Pinpoint the cell where the given text exists, returning its (X, Y) midpoint coordinate. 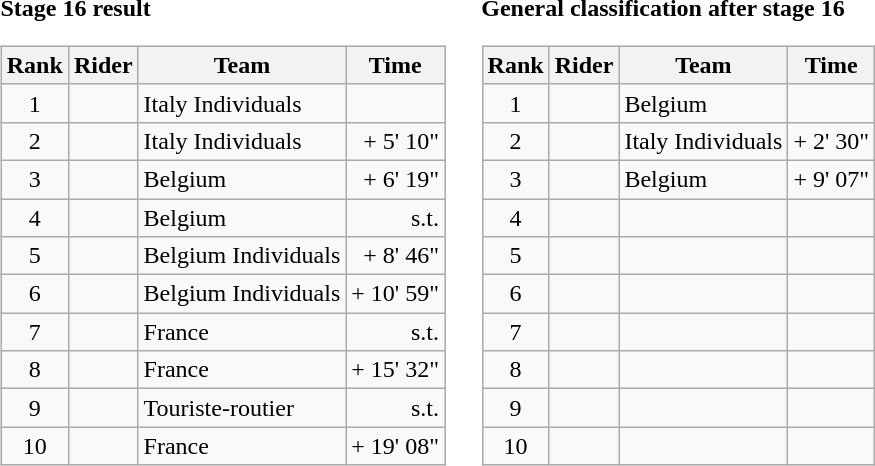
+ 8' 46" (396, 256)
+ 2' 30" (832, 141)
+ 6' 19" (396, 179)
+ 9' 07" (832, 179)
+ 10' 59" (396, 294)
+ 19' 08" (396, 446)
Touriste-routier (242, 408)
+ 15' 32" (396, 370)
+ 5' 10" (396, 141)
